For the text-containing cell, return its midpoint in [x, y] coordinate format. 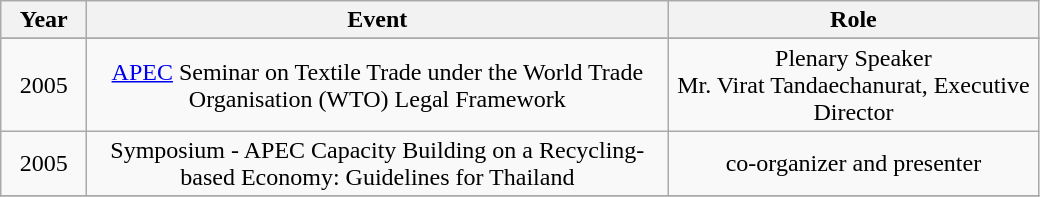
Event [378, 20]
Role [854, 20]
Year [44, 20]
Symposium - APEC Capacity Building on a Recycling-based Economy: Guidelines for Thailand [378, 164]
co-organizer and presenter [854, 164]
Plenary SpeakerMr. Virat Tandaechanurat, Executive Director [854, 85]
APEC Seminar on Textile Trade under the World Trade Organisation (WTO) Legal Framework [378, 85]
